Extract the [x, y] coordinate from the center of the cell holding the provided text.  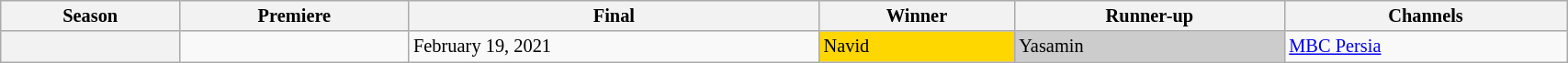
Final [614, 16]
Premiere [295, 16]
Season [90, 16]
Navid [917, 47]
Yasamin [1149, 47]
Runner-up [1149, 16]
MBC Persia [1426, 47]
Channels [1426, 16]
February 19, 2021 [614, 47]
Winner [917, 16]
